Pinpoint the cell where the given text exists, returning its [x, y] midpoint coordinate. 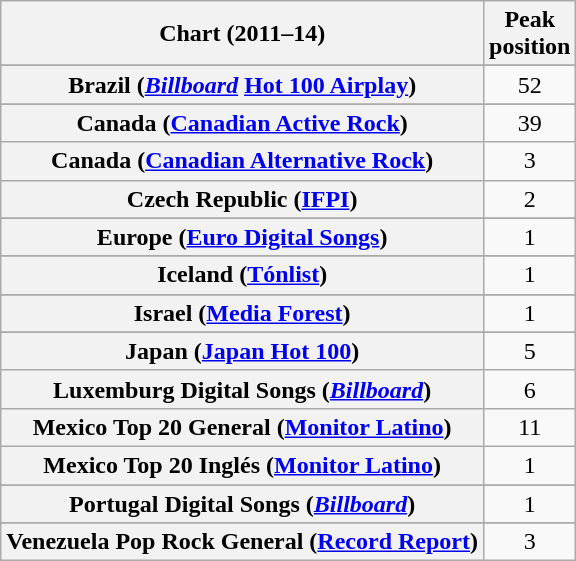
6 [530, 389]
Czech Republic (IFPI) [242, 199]
2 [530, 199]
5 [530, 351]
Venezuela Pop Rock General (Record Report) [242, 542]
Mexico Top 20 Inglés (Monitor Latino) [242, 465]
11 [530, 427]
52 [530, 85]
Canada (Canadian Alternative Rock) [242, 161]
Peakposition [530, 34]
Mexico Top 20 General (Monitor Latino) [242, 427]
Europe (Euro Digital Songs) [242, 237]
Portugal Digital Songs (Billboard) [242, 503]
Canada (Canadian Active Rock) [242, 123]
39 [530, 123]
Iceland (Tónlist) [242, 275]
Brazil (Billboard Hot 100 Airplay) [242, 85]
Japan (Japan Hot 100) [242, 351]
Luxemburg Digital Songs (Billboard) [242, 389]
Chart (2011–14) [242, 34]
Israel (Media Forest) [242, 313]
